Return [x, y] of the center of cell containing provided text 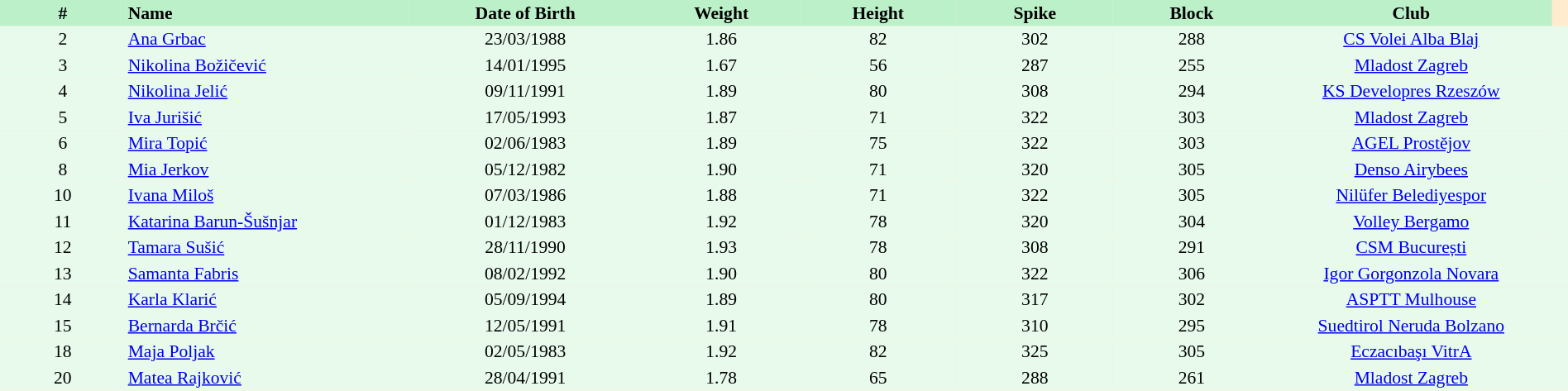
Suedtirol Neruda Bolzano [1411, 326]
Tamara Sušić [266, 248]
AGEL Prostějov [1411, 144]
Spike [1035, 13]
294 [1192, 91]
1.86 [721, 40]
14 [63, 299]
4 [63, 91]
6 [63, 144]
2 [63, 40]
05/09/1994 [525, 299]
291 [1192, 248]
# [63, 13]
14/01/1995 [525, 65]
02/06/1983 [525, 144]
ASPTT Mulhouse [1411, 299]
1.78 [721, 378]
23/03/1988 [525, 40]
255 [1192, 65]
Matea Rajković [266, 378]
Nikolina Jelić [266, 91]
17/05/1993 [525, 117]
11 [63, 222]
15 [63, 326]
20 [63, 378]
05/12/1982 [525, 169]
Volley Bergamo [1411, 222]
12/05/1991 [525, 326]
1.88 [721, 195]
304 [1192, 222]
Date of Birth [525, 13]
28/11/1990 [525, 248]
10 [63, 195]
Nilüfer Belediyespor [1411, 195]
Maja Poljak [266, 352]
325 [1035, 352]
Iva Jurišić [266, 117]
56 [878, 65]
310 [1035, 326]
Denso Airybees [1411, 169]
CS Volei Alba Blaj [1411, 40]
08/02/1992 [525, 274]
287 [1035, 65]
65 [878, 378]
Block [1192, 13]
295 [1192, 326]
CSM București [1411, 248]
Mia Jerkov [266, 169]
75 [878, 144]
07/03/1986 [525, 195]
Club [1411, 13]
Ivana Miloš [266, 195]
5 [63, 117]
Nikolina Božičević [266, 65]
1.67 [721, 65]
Mira Topić [266, 144]
28/04/1991 [525, 378]
Samanta Fabris [266, 274]
01/12/1983 [525, 222]
13 [63, 274]
Katarina Barun-Šušnjar [266, 222]
Weight [721, 13]
8 [63, 169]
1.87 [721, 117]
3 [63, 65]
Height [878, 13]
317 [1035, 299]
12 [63, 248]
02/05/1983 [525, 352]
Name [266, 13]
Bernarda Brčić [266, 326]
18 [63, 352]
261 [1192, 378]
09/11/1991 [525, 91]
Igor Gorgonzola Novara [1411, 274]
Eczacıbaşı VitrA [1411, 352]
1.91 [721, 326]
Karla Klarić [266, 299]
KS Developres Rzeszów [1411, 91]
1.93 [721, 248]
Ana Grbac [266, 40]
306 [1192, 274]
